Extract the [x, y] coordinate from the center of the cell holding the provided text.  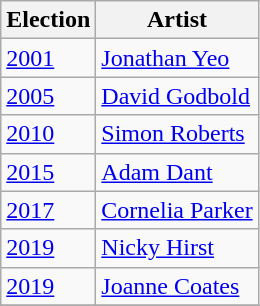
Jonathan Yeo [177, 58]
2017 [48, 210]
David Godbold [177, 96]
Nicky Hirst [177, 248]
Adam Dant [177, 172]
Joanne Coates [177, 286]
2005 [48, 96]
2015 [48, 172]
2010 [48, 134]
Artist [177, 20]
Election [48, 20]
Cornelia Parker [177, 210]
Simon Roberts [177, 134]
2001 [48, 58]
